Detect which cell encompasses the target text, then output its (x, y) center coordinate. 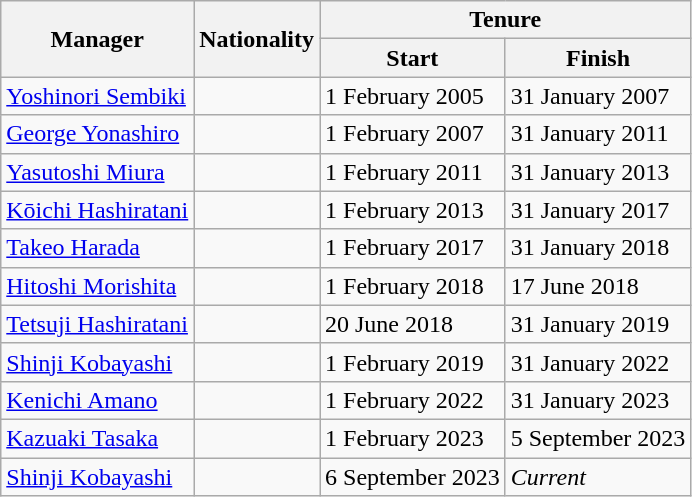
5 September 2023 (598, 438)
Tenure (506, 20)
31 January 2017 (598, 210)
Kazuaki Tasaka (98, 438)
Yasutoshi Miura (98, 172)
Finish (598, 58)
Start (413, 58)
Current (598, 477)
31 January 2018 (598, 248)
31 January 2023 (598, 400)
Kenichi Amano (98, 400)
31 January 2011 (598, 134)
31 January 2013 (598, 172)
Tetsuji Hashiratani (98, 324)
1 February 2017 (413, 248)
Nationality (257, 39)
17 June 2018 (598, 286)
George Yonashiro (98, 134)
Manager (98, 39)
1 February 2023 (413, 438)
1 February 2005 (413, 96)
1 February 2007 (413, 134)
Kōichi Hashiratani (98, 210)
1 February 2011 (413, 172)
1 February 2013 (413, 210)
1 February 2018 (413, 286)
Yoshinori Sembiki (98, 96)
31 January 2007 (598, 96)
Takeo Harada (98, 248)
31 January 2022 (598, 362)
1 February 2022 (413, 400)
20 June 2018 (413, 324)
Hitoshi Morishita (98, 286)
31 January 2019 (598, 324)
6 September 2023 (413, 477)
1 February 2019 (413, 362)
